Search for the cell housing the specified text and yield its (X, Y) center coordinate. 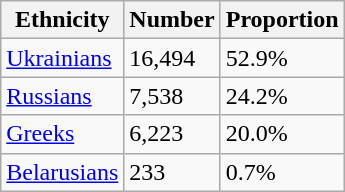
233 (172, 172)
Ethnicity (62, 20)
0.7% (282, 172)
7,538 (172, 96)
24.2% (282, 96)
6,223 (172, 134)
Greeks (62, 134)
16,494 (172, 58)
Russians (62, 96)
Belarusians (62, 172)
20.0% (282, 134)
52.9% (282, 58)
Ukrainians (62, 58)
Proportion (282, 20)
Number (172, 20)
